Output the [x, y] coordinate of the center of the cell containing the given text.  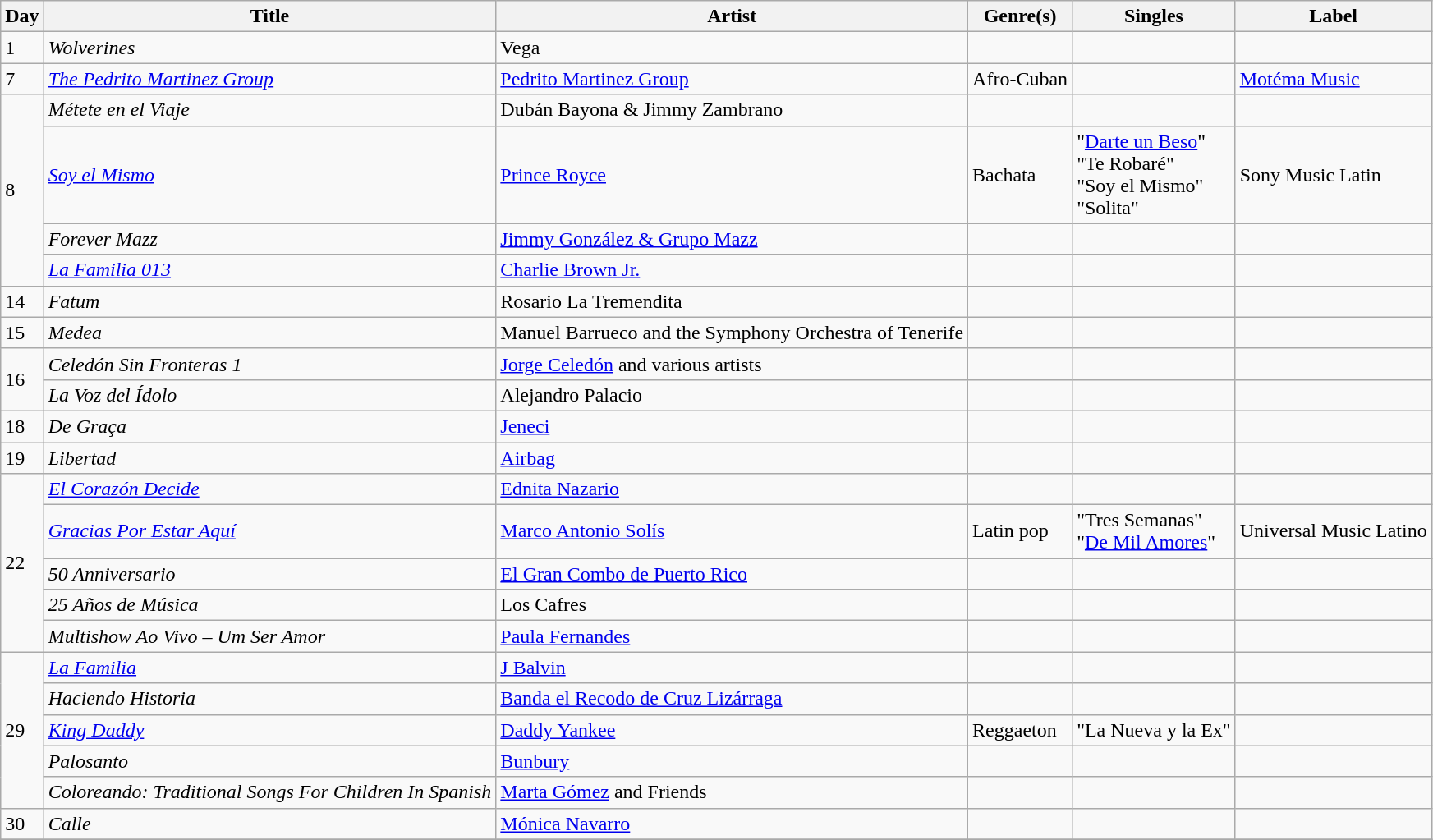
Day [22, 16]
Marta Gómez and Friends [733, 792]
Mónica Navarro [733, 824]
1 [22, 48]
Alejandro Palacio [733, 395]
18 [22, 426]
"Darte un Beso""Te Robaré""Soy el Mismo""Solita" [1155, 174]
Charlie Brown Jr. [733, 270]
La Voz del Ídolo [269, 395]
Los Cafres [733, 605]
El Corazón Decide [269, 489]
Forever Mazz [269, 239]
"La Nueva y la Ex" [1155, 730]
16 [22, 379]
La Familia 013 [269, 270]
Sony Music Latin [1334, 174]
7 [22, 79]
14 [22, 301]
Artist [733, 16]
Celedón Sin Fronteras 1 [269, 364]
Wolverines [269, 48]
The Pedrito Martinez Group [269, 79]
Genre(s) [1020, 16]
19 [22, 457]
Libertad [269, 457]
Métete en el Viaje [269, 110]
Marco Antonio Solís [733, 532]
Latin pop [1020, 532]
Pedrito Martinez Group [733, 79]
29 [22, 730]
Daddy Yankee [733, 730]
30 [22, 824]
50 Anniversario [269, 574]
Reggaeton [1020, 730]
Bunbury [733, 761]
Prince Royce [733, 174]
"Tres Semanas""De Mil Amores" [1155, 532]
22 [22, 563]
Jorge Celedón and various artists [733, 364]
25 Años de Música [269, 605]
Airbag [733, 457]
Medea [269, 333]
Banda el Recodo de Cruz Lizárraga [733, 699]
Bachata [1020, 174]
Jeneci [733, 426]
8 [22, 190]
Rosario La Tremendita [733, 301]
Motéma Music [1334, 79]
La Familia [269, 668]
Soy el Mismo [269, 174]
Dubán Bayona & Jimmy Zambrano [733, 110]
Label [1334, 16]
Vega [733, 48]
Ednita Nazario [733, 489]
Universal Music Latino [1334, 532]
Multishow Ao Vivo – Um Ser Amor [269, 636]
Haciendo Historia [269, 699]
Afro-Cuban [1020, 79]
King Daddy [269, 730]
Manuel Barrueco and the Symphony Orchestra of Tenerife [733, 333]
Paula Fernandes [733, 636]
De Graça [269, 426]
15 [22, 333]
Calle [269, 824]
Fatum [269, 301]
Coloreando: Traditional Songs For Children In Spanish [269, 792]
El Gran Combo de Puerto Rico [733, 574]
Jimmy González & Grupo Mazz [733, 239]
Palosanto [269, 761]
J Balvin [733, 668]
Gracias Por Estar Aquí [269, 532]
Singles [1155, 16]
Title [269, 16]
